From the cell containing the given text, extract its center point as [X, Y] coordinate. 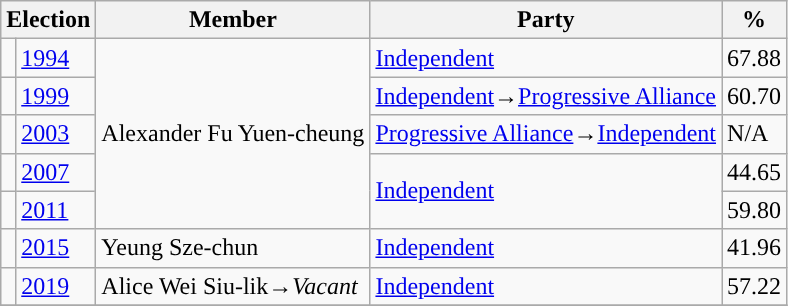
Alice Wei Siu-lik→Vacant [233, 286]
1999 [56, 96]
Independent→Progressive Alliance [546, 96]
59.80 [754, 210]
Progressive Alliance→Independent [546, 134]
N/A [754, 134]
2003 [56, 134]
Alexander Fu Yuen-cheung [233, 134]
Party [546, 20]
67.88 [754, 58]
1994 [56, 58]
2011 [56, 210]
% [754, 20]
57.22 [754, 286]
2007 [56, 172]
2019 [56, 286]
Member [233, 20]
44.65 [754, 172]
Election [48, 20]
60.70 [754, 96]
41.96 [754, 248]
2015 [56, 248]
Yeung Sze-chun [233, 248]
